Output the [x, y] coordinate of the center of the cell containing the given text.  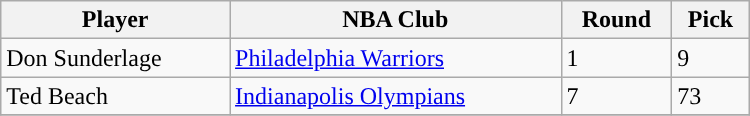
1 [616, 58]
7 [616, 96]
Ted Beach [116, 96]
Indianapolis Olympians [396, 96]
NBA Club [396, 20]
Philadelphia Warriors [396, 58]
9 [711, 58]
Player [116, 20]
73 [711, 96]
Pick [711, 20]
Round [616, 20]
Don Sunderlage [116, 58]
